Output the [X, Y] coordinate of the center of the cell containing the given text.  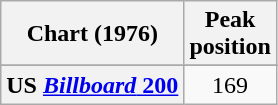
169 [230, 85]
US Billboard 200 [92, 85]
Chart (1976) [92, 34]
Peakposition [230, 34]
